Return [x, y] of the center of cell containing provided text 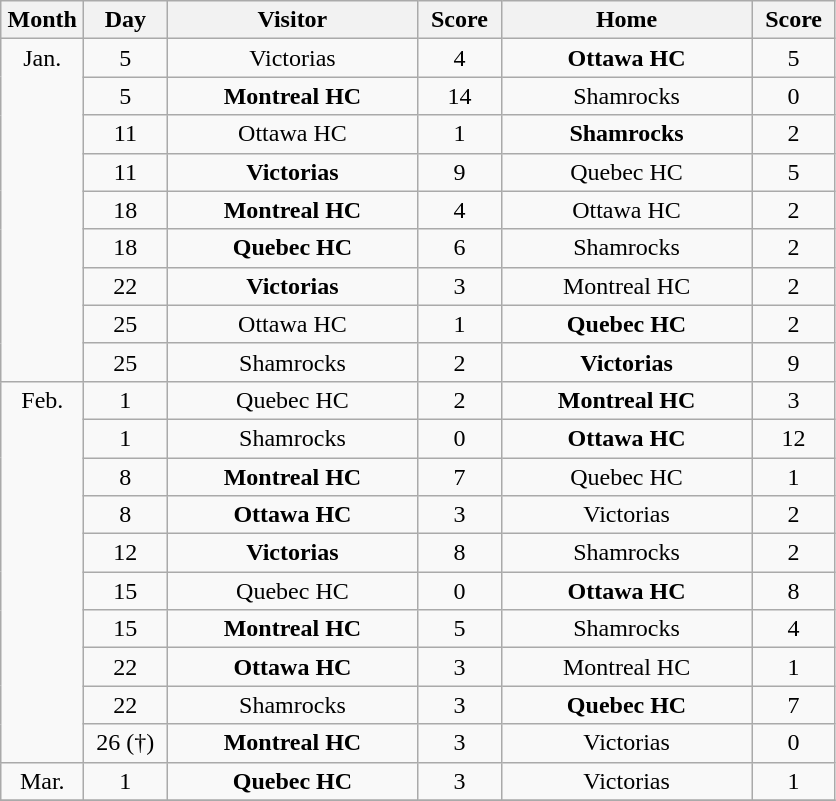
Jan. [42, 210]
6 [460, 248]
Month [42, 20]
14 [460, 96]
Day [126, 20]
26 (†) [126, 743]
Visitor [292, 20]
Feb. [42, 572]
Mar. [42, 781]
Home [626, 20]
